Search for the cell housing the specified text and yield its (x, y) center coordinate. 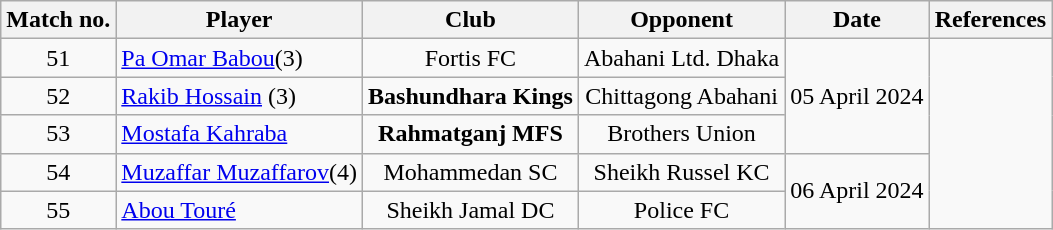
52 (58, 96)
Opponent (681, 20)
Muzaffar Muzaffarov(4) (240, 172)
Bashundhara Kings (471, 96)
Player (240, 20)
55 (58, 210)
Fortis FC (471, 58)
54 (58, 172)
Sheikh Russel KC (681, 172)
53 (58, 134)
Club (471, 20)
Abou Touré (240, 210)
Rahmatganj MFS (471, 134)
References (990, 20)
Match no. (58, 20)
51 (58, 58)
Police FC (681, 210)
Chittagong Abahani (681, 96)
Pa Omar Babou(3) (240, 58)
Mostafa Kahraba (240, 134)
Brothers Union (681, 134)
Date (857, 20)
Rakib Hossain (3) (240, 96)
06 April 2024 (857, 191)
05 April 2024 (857, 96)
Abahani Ltd. Dhaka (681, 58)
Sheikh Jamal DC (471, 210)
Mohammedan SC (471, 172)
